Provide the [X, Y] coordinate of the cell's center where the given text is located.  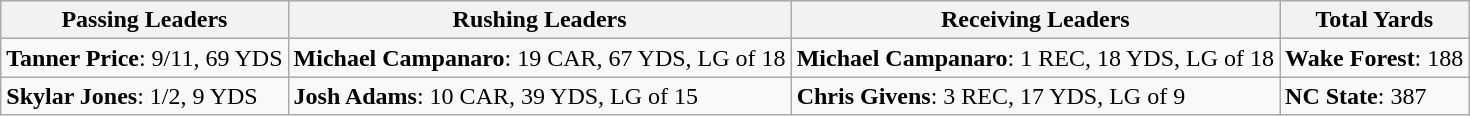
Total Yards [1374, 20]
Michael Campanaro: 19 CAR, 67 YDS, LG of 18 [540, 58]
Wake Forest: 188 [1374, 58]
NC State: 387 [1374, 96]
Receiving Leaders [1035, 20]
Passing Leaders [144, 20]
Josh Adams: 10 CAR, 39 YDS, LG of 15 [540, 96]
Tanner Price: 9/11, 69 YDS [144, 58]
Michael Campanaro: 1 REC, 18 YDS, LG of 18 [1035, 58]
Skylar Jones: 1/2, 9 YDS [144, 96]
Rushing Leaders [540, 20]
Chris Givens: 3 REC, 17 YDS, LG of 9 [1035, 96]
